Determine the (x, y) coordinate at the center of the cell enclosing the given text.  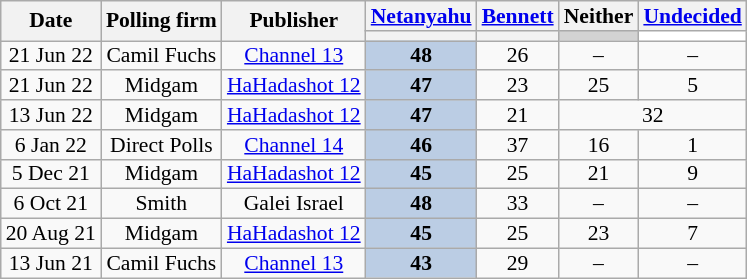
Neither (599, 16)
33 (518, 204)
Undecided (692, 16)
16 (599, 145)
13 Jun 22 (51, 115)
Galei Israel (294, 204)
37 (518, 145)
20 Aug 21 (51, 234)
Direct Polls (162, 145)
9 (692, 174)
43 (422, 263)
1 (692, 145)
5 (692, 86)
13 Jun 21 (51, 263)
Channel 14 (294, 145)
6 Oct 21 (51, 204)
32 (653, 115)
6 Jan 22 (51, 145)
Netanyahu (422, 16)
Date (51, 21)
29 (518, 263)
7 (692, 234)
Smith (162, 204)
Polling firm (162, 21)
46 (422, 145)
26 (518, 56)
5 Dec 21 (51, 174)
Publisher (294, 21)
Bennett (518, 16)
